Scan for the cell matching the given text and deliver its [x, y] coordinate at center. 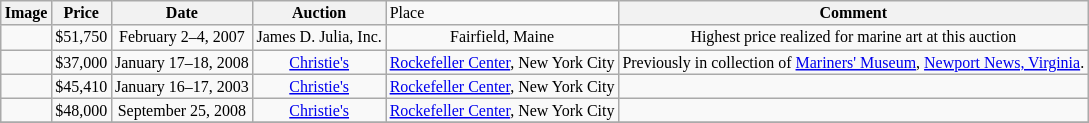
$37,000 [81, 62]
Date [182, 13]
$45,410 [81, 86]
Highest price realized for marine art at this auction [853, 37]
September 25, 2008 [182, 110]
Image [26, 13]
Comment [853, 13]
$51,750 [81, 37]
Fairfield, Maine [502, 37]
Auction [320, 13]
January 17–18, 2008 [182, 62]
James D. Julia, Inc. [320, 37]
Place [502, 13]
January 16–17, 2003 [182, 86]
Previously in collection of Mariners' Museum, Newport News, Virginia. [853, 62]
Price [81, 13]
February 2–4, 2007 [182, 37]
$48,000 [81, 110]
